Capture the cell that displays the provided text and extract its (X, Y) central coordinate. 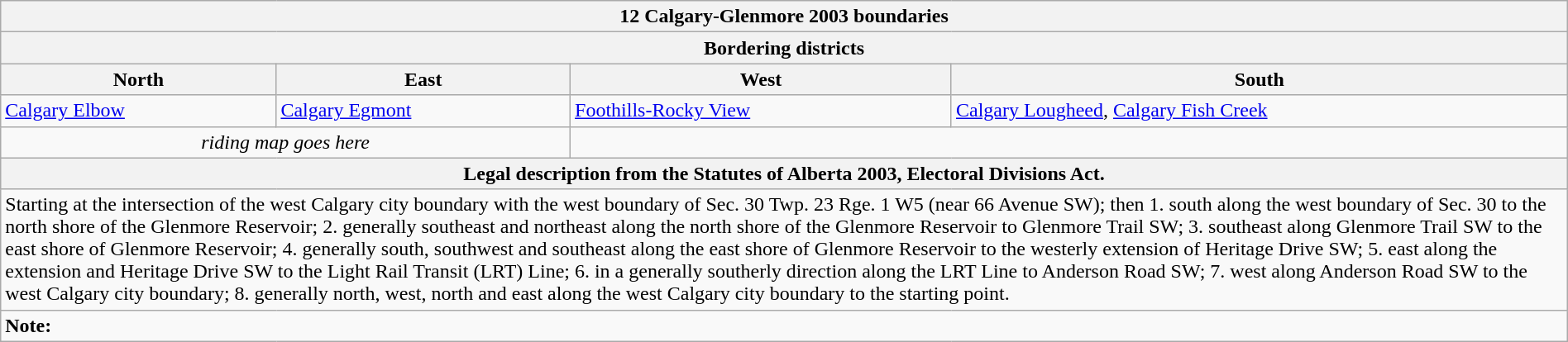
East (423, 79)
Calgary Egmont (423, 111)
12 Calgary-Glenmore 2003 boundaries (784, 17)
Legal description from the Statutes of Alberta 2003, Electoral Divisions Act. (784, 173)
Calgary Lougheed, Calgary Fish Creek (1259, 111)
West (761, 79)
Foothills-Rocky View (761, 111)
South (1259, 79)
Calgary Elbow (139, 111)
North (139, 79)
Bordering districts (784, 48)
Note: (784, 325)
riding map goes here (286, 142)
